For the text-containing cell, return its midpoint in (X, Y) coordinate format. 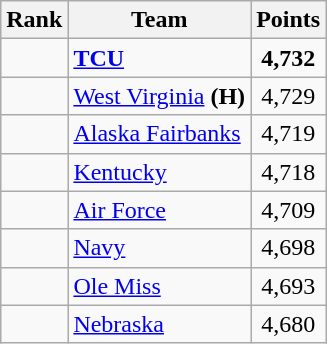
4,693 (288, 286)
Rank (34, 20)
Team (160, 20)
Air Force (160, 210)
TCU (160, 58)
Kentucky (160, 172)
4,718 (288, 172)
West Virginia (H) (160, 96)
Ole Miss (160, 286)
4,698 (288, 248)
4,680 (288, 324)
4,732 (288, 58)
Points (288, 20)
Navy (160, 248)
Nebraska (160, 324)
Alaska Fairbanks (160, 134)
4,709 (288, 210)
4,719 (288, 134)
4,729 (288, 96)
